Output the (x, y) coordinate of the center of the cell containing the given text.  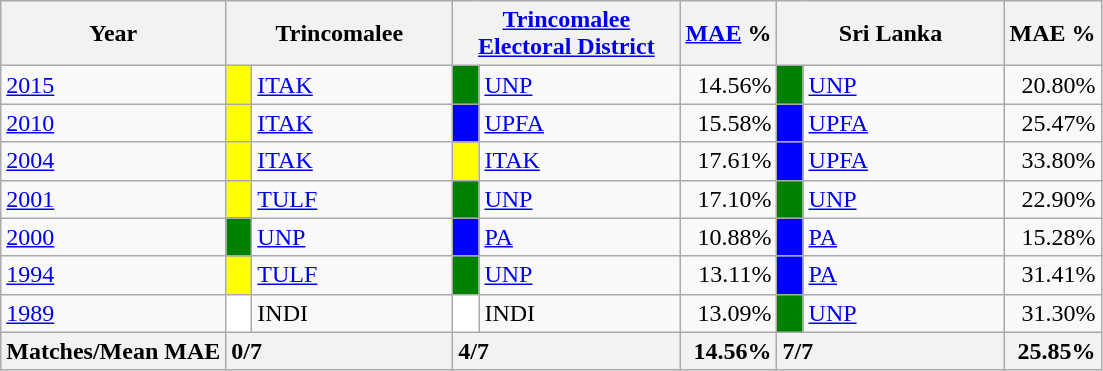
15.28% (1052, 237)
15.58% (728, 123)
Matches/Mean MAE (114, 351)
10.88% (728, 237)
31.30% (1052, 313)
17.10% (728, 199)
13.09% (728, 313)
Sri Lanka (890, 34)
33.80% (1052, 161)
17.61% (728, 161)
Trincomalee (340, 34)
0/7 (340, 351)
20.80% (1052, 85)
7/7 (890, 351)
Year (114, 34)
1994 (114, 275)
2015 (114, 85)
2001 (114, 199)
2004 (114, 161)
13.11% (728, 275)
25.85% (1052, 351)
1989 (114, 313)
Trincomalee Electoral District (566, 34)
22.90% (1052, 199)
2000 (114, 237)
25.47% (1052, 123)
2010 (114, 123)
31.41% (1052, 275)
4/7 (566, 351)
